Locate the cell with the specified text and output its [x, y] center coordinate. 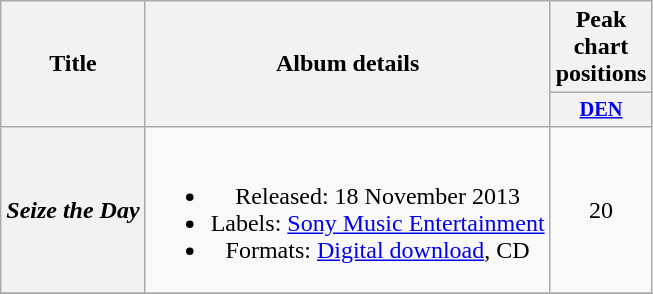
20 [601, 210]
Seize the Day [73, 210]
Released: 18 November 2013Labels: Sony Music EntertainmentFormats: Digital download, CD [348, 210]
DEN [601, 110]
Title [73, 64]
Peak chart positions [601, 47]
Album details [348, 64]
